Extract the (X, Y) coordinate from the center of the cell holding the provided text.  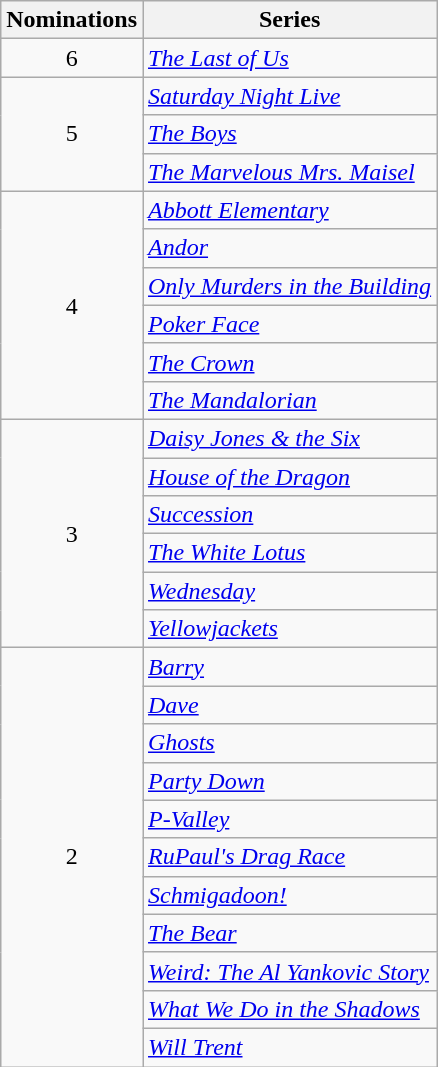
The Last of Us (289, 58)
3 (72, 533)
5 (72, 134)
Wednesday (289, 591)
Schmigadoon! (289, 895)
Barry (289, 667)
Weird: The Al Yankovic Story (289, 971)
4 (72, 305)
House of the Dragon (289, 477)
Only Murders in the Building (289, 286)
P-Valley (289, 819)
Ghosts (289, 743)
The Crown (289, 362)
Party Down (289, 781)
Saturday Night Live (289, 96)
Andor (289, 248)
Series (289, 20)
Nominations (72, 20)
Will Trent (289, 1047)
What We Do in the Shadows (289, 1009)
6 (72, 58)
The Marvelous Mrs. Maisel (289, 172)
The Boys (289, 134)
Dave (289, 705)
The White Lotus (289, 553)
2 (72, 858)
The Mandalorian (289, 400)
Yellowjackets (289, 629)
Daisy Jones & the Six (289, 438)
Abbott Elementary (289, 210)
RuPaul's Drag Race (289, 857)
The Bear (289, 933)
Succession (289, 515)
Poker Face (289, 324)
